Determine the (x, y) coordinate at the center of the cell enclosing the given text.  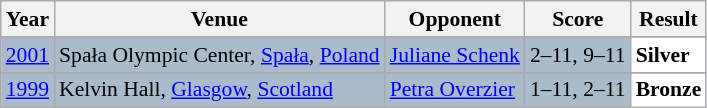
Year (28, 19)
1–11, 2–11 (578, 90)
2–11, 9–11 (578, 55)
Result (669, 19)
1999 (28, 90)
Petra Overzier (455, 90)
2001 (28, 55)
Silver (669, 55)
Venue (220, 19)
Kelvin Hall, Glasgow, Scotland (220, 90)
Bronze (669, 90)
Juliane Schenk (455, 55)
Opponent (455, 19)
Score (578, 19)
Spała Olympic Center, Spała, Poland (220, 55)
